Pinpoint the cell where the given text exists, returning its (X, Y) midpoint coordinate. 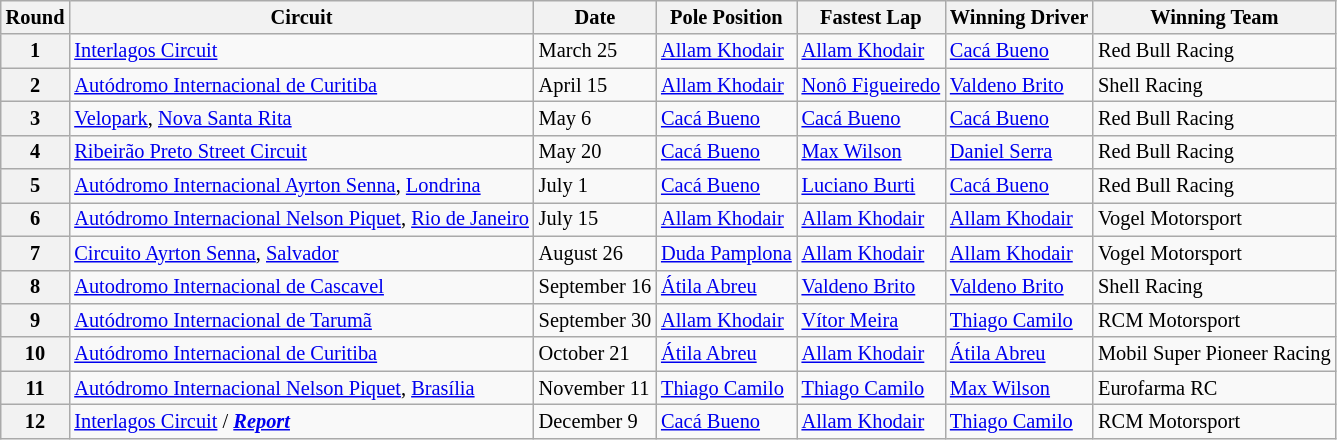
9 (36, 320)
May 6 (595, 118)
Velopark, Nova Santa Rita (301, 118)
5 (36, 186)
Mobil Super Pioneer Racing (1214, 354)
Fastest Lap (871, 17)
8 (36, 287)
July 1 (595, 186)
Autódromo Internacional Ayrton Senna, Londrina (301, 186)
Interlagos Circuit / Report (301, 421)
Autodromo Internacional de Cascavel (301, 287)
Autódromo Internacional de Tarumã (301, 320)
Daniel Serra (1019, 152)
Circuit (301, 17)
July 15 (595, 219)
Date (595, 17)
11 (36, 388)
Luciano Burti (871, 186)
Winning Driver (1019, 17)
6 (36, 219)
Interlagos Circuit (301, 51)
August 26 (595, 253)
7 (36, 253)
December 9 (595, 421)
4 (36, 152)
March 25 (595, 51)
Ribeirão Preto Street Circuit (301, 152)
September 16 (595, 287)
May 20 (595, 152)
November 11 (595, 388)
3 (36, 118)
10 (36, 354)
Round (36, 17)
12 (36, 421)
Duda Pamplona (726, 253)
Winning Team (1214, 17)
September 30 (595, 320)
Autódromo Internacional Nelson Piquet, Brasília (301, 388)
Autódromo Internacional Nelson Piquet, Rio de Janeiro (301, 219)
1 (36, 51)
Pole Position (726, 17)
Circuito Ayrton Senna, Salvador (301, 253)
April 15 (595, 85)
Eurofarma RC (1214, 388)
2 (36, 85)
October 21 (595, 354)
Vítor Meira (871, 320)
Nonô Figueiredo (871, 85)
